Output the (x, y) coordinate of the center of the cell containing the given text.  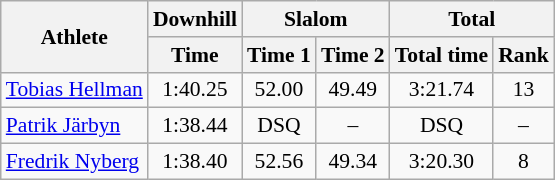
1:38.44 (195, 126)
Athlete (74, 36)
Time 1 (279, 55)
Total time (442, 55)
Tobias Hellman (74, 90)
Total (472, 19)
Patrik Järbyn (74, 126)
Downhill (195, 19)
Slalom (316, 19)
Time (195, 55)
1:38.40 (195, 162)
1:40.25 (195, 90)
Rank (524, 55)
52.00 (279, 90)
3:20.30 (442, 162)
49.34 (353, 162)
Fredrik Nyberg (74, 162)
Time 2 (353, 55)
49.49 (353, 90)
52.56 (279, 162)
3:21.74 (442, 90)
8 (524, 162)
13 (524, 90)
